Provide the (X, Y) coordinate of the cell's center where the given text is located.  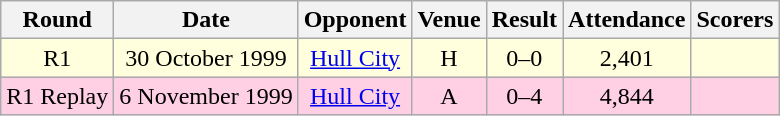
R1 Replay (58, 96)
Round (58, 20)
6 November 1999 (206, 96)
4,844 (627, 96)
Date (206, 20)
Opponent (355, 20)
Venue (449, 20)
R1 (58, 58)
A (449, 96)
H (449, 58)
Attendance (627, 20)
0–0 (524, 58)
30 October 1999 (206, 58)
0–4 (524, 96)
Scorers (735, 20)
2,401 (627, 58)
Result (524, 20)
